Capture the cell that displays the provided text and extract its [x, y] central coordinate. 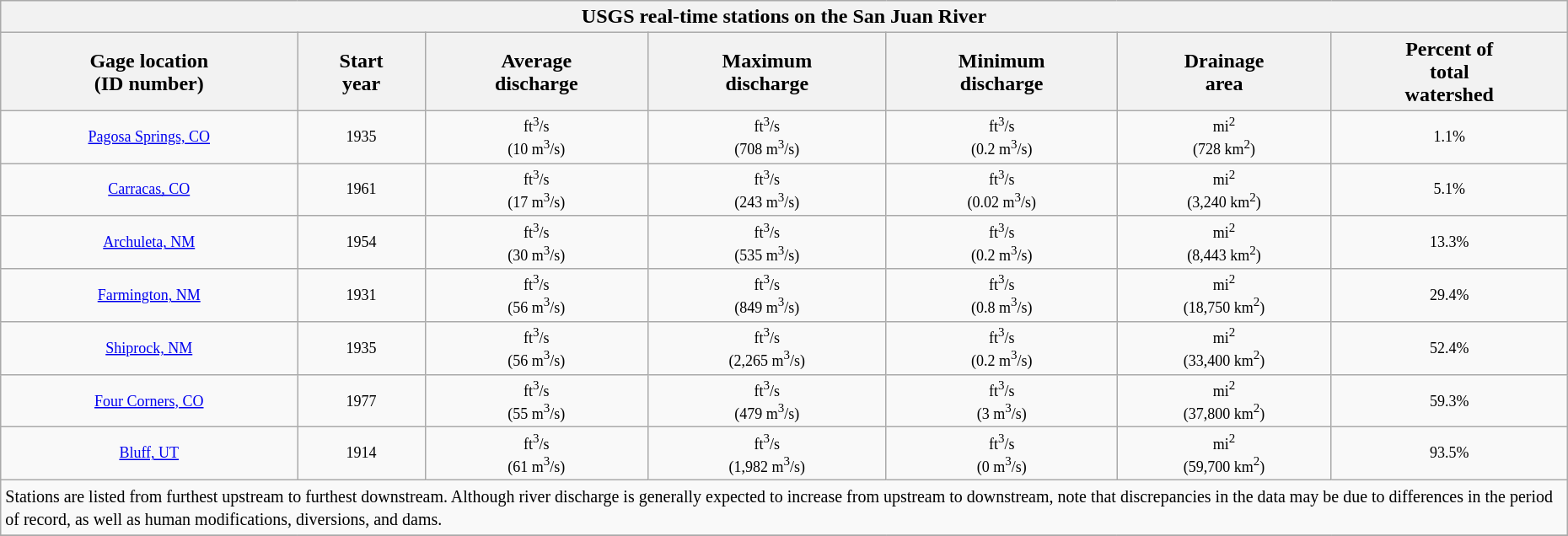
ft3/s(0.8 m3/s) [1001, 295]
ft3/s(3 m3/s) [1001, 401]
1.1% [1449, 137]
ft3/s(708 m3/s) [767, 137]
Maximumdischarge [767, 72]
Shiprock, NM [149, 349]
ft3/s(535 m3/s) [767, 243]
ft3/s(479 m3/s) [767, 401]
Four Corners, CO [149, 401]
1954 [362, 243]
ft3/s(61 m3/s) [536, 453]
Bluff, UT [149, 453]
ft3/s(30 m3/s) [536, 243]
mi2(8,443 km2) [1224, 243]
Averagedischarge [536, 72]
Carracas, CO [149, 190]
mi2(59,700 km2) [1224, 453]
ft3/s(2,265 m3/s) [767, 349]
5.1% [1449, 190]
mi2(728 km2) [1224, 137]
ft3/s(849 m3/s) [767, 295]
ft3/s(10 m3/s) [536, 137]
Drainagearea [1224, 72]
ft3/s(1,982 m3/s) [767, 453]
Minimumdischarge [1001, 72]
Pagosa Springs, CO [149, 137]
mi2(37,800 km2) [1224, 401]
1961 [362, 190]
mi2(33,400 km2) [1224, 349]
13.3% [1449, 243]
29.4% [1449, 295]
1977 [362, 401]
Archuleta, NM [149, 243]
Gage location(ID number) [149, 72]
52.4% [1449, 349]
Farmington, NM [149, 295]
ft3/s(17 m3/s) [536, 190]
93.5% [1449, 453]
ft3/s(0.02 m3/s) [1001, 190]
ft3/s(55 m3/s) [536, 401]
Percent oftotalwatershed [1449, 72]
1914 [362, 453]
mi2(18,750 km2) [1224, 295]
ft3/s(0 m3/s) [1001, 453]
1931 [362, 295]
ft3/s(243 m3/s) [767, 190]
USGS real-time stations on the San Juan River [784, 17]
Startyear [362, 72]
mi2(3,240 km2) [1224, 190]
59.3% [1449, 401]
